Provide the [X, Y] coordinate of the cell's center where the given text is located.  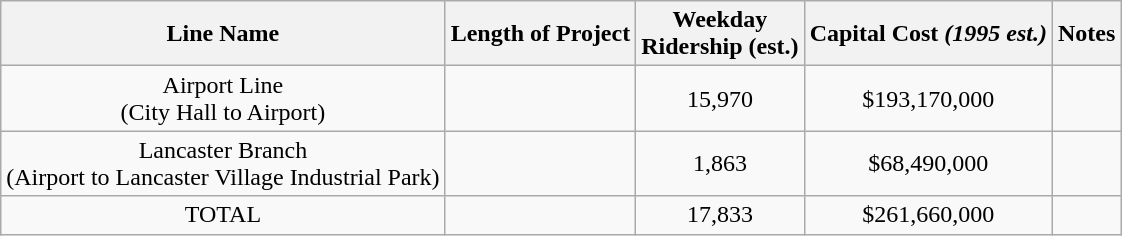
$193,170,000 [928, 98]
$68,490,000 [928, 164]
17,833 [720, 215]
15,970 [720, 98]
Lancaster Branch (Airport to Lancaster Village Industrial Park) [223, 164]
Airport Line (City Hall to Airport) [223, 98]
Capital Cost (1995 est.) [928, 34]
WeekdayRidership (est.) [720, 34]
$261,660,000 [928, 215]
Length of Project [540, 34]
1,863 [720, 164]
Line Name [223, 34]
Notes [1086, 34]
TOTAL [223, 215]
